Search for the cell housing the specified text and yield its [X, Y] center coordinate. 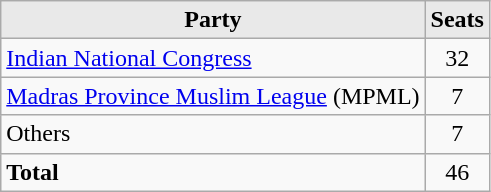
Madras Province Muslim League (MPML) [213, 96]
Party [213, 20]
Total [213, 172]
Seats [457, 20]
Indian National Congress [213, 58]
46 [457, 172]
Others [213, 134]
32 [457, 58]
